Determine the [X, Y] coordinate at the center of the cell enclosing the given text.  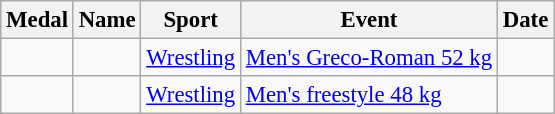
Event [368, 20]
Name [107, 20]
Men's freestyle 48 kg [368, 95]
Medal [38, 20]
Men's Greco-Roman 52 kg [368, 58]
Date [525, 20]
Sport [191, 20]
